Find where the given text appears and provide that cell's center as [x, y] coordinate. 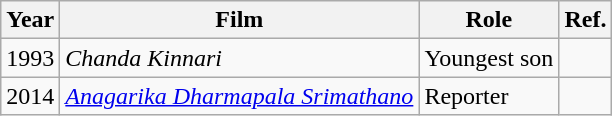
2014 [30, 96]
Role [489, 20]
Youngest son [489, 58]
1993 [30, 58]
Chanda Kinnari [240, 58]
Ref. [586, 20]
Year [30, 20]
Reporter [489, 96]
Film [240, 20]
Anagarika Dharmapala Srimathano [240, 96]
